Extract the (x, y) coordinate from the center of the cell holding the provided text.  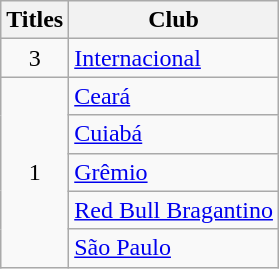
Internacional (174, 58)
Club (174, 20)
Cuiabá (174, 134)
Ceará (174, 96)
Titles (35, 20)
Red Bull Bragantino (174, 210)
Grêmio (174, 172)
3 (35, 58)
São Paulo (174, 248)
1 (35, 172)
